Search for the cell housing the specified text and yield its [X, Y] center coordinate. 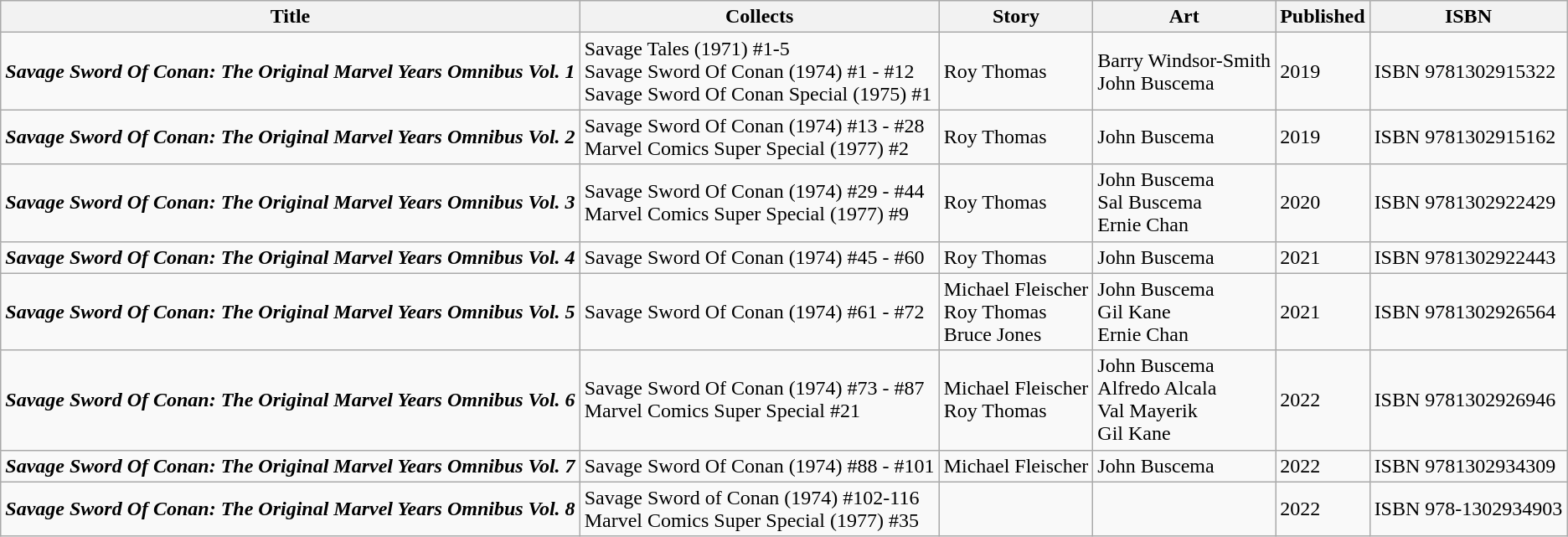
Savage Sword Of Conan (1974) #61 - #72 [759, 312]
Savage Sword Of Conan: The Original Marvel Years Omnibus Vol. 1 [290, 71]
Savage Sword Of Conan (1974) #73 - #87Marvel Comics Super Special #21 [759, 400]
Savage Sword Of Conan: The Original Marvel Years Omnibus Vol. 6 [290, 400]
ISBN 9781302915322 [1468, 71]
John BuscemaSal BuscemaErnie Chan [1184, 203]
ISBN 9781302926564 [1468, 312]
Collects [759, 17]
Michael Fleischer [1016, 466]
ISBN 9781302915162 [1468, 137]
Barry Windsor-SmithJohn Buscema [1184, 71]
ISBN 978-1302934903 [1468, 509]
John BuscemaAlfredo AlcalaVal MayerikGil Kane [1184, 400]
2020 [1323, 203]
Savage Tales (1971) #1-5Savage Sword Of Conan (1974) #1 - #12Savage Sword Of Conan Special (1975) #1 [759, 71]
Savage Sword Of Conan (1974) #13 - #28Marvel Comics Super Special (1977) #2 [759, 137]
ISBN 9781302922429 [1468, 203]
Savage Sword Of Conan: The Original Marvel Years Omnibus Vol. 8 [290, 509]
Savage Sword Of Conan: The Original Marvel Years Omnibus Vol. 4 [290, 257]
ISBN [1468, 17]
Savage Sword Of Conan: The Original Marvel Years Omnibus Vol. 5 [290, 312]
Michael FleischerRoy ThomasBruce Jones [1016, 312]
Savage Sword Of Conan: The Original Marvel Years Omnibus Vol. 2 [290, 137]
Savage Sword Of Conan (1974) #88 - #101 [759, 466]
ISBN 9781302922443 [1468, 257]
Savage Sword Of Conan (1974) #45 - #60 [759, 257]
Art [1184, 17]
Savage Sword Of Conan (1974) #29 - #44Marvel Comics Super Special (1977) #9 [759, 203]
ISBN 9781302934309 [1468, 466]
ISBN 9781302926946 [1468, 400]
Title [290, 17]
Story [1016, 17]
John BuscemaGil KaneErnie Chan [1184, 312]
Savage Sword of Conan (1974) #102-116Marvel Comics Super Special (1977) #35 [759, 509]
Published [1323, 17]
Michael FleischerRoy Thomas [1016, 400]
Savage Sword Of Conan: The Original Marvel Years Omnibus Vol. 7 [290, 466]
Savage Sword Of Conan: The Original Marvel Years Omnibus Vol. 3 [290, 203]
